Capture the cell that displays the provided text and extract its (X, Y) central coordinate. 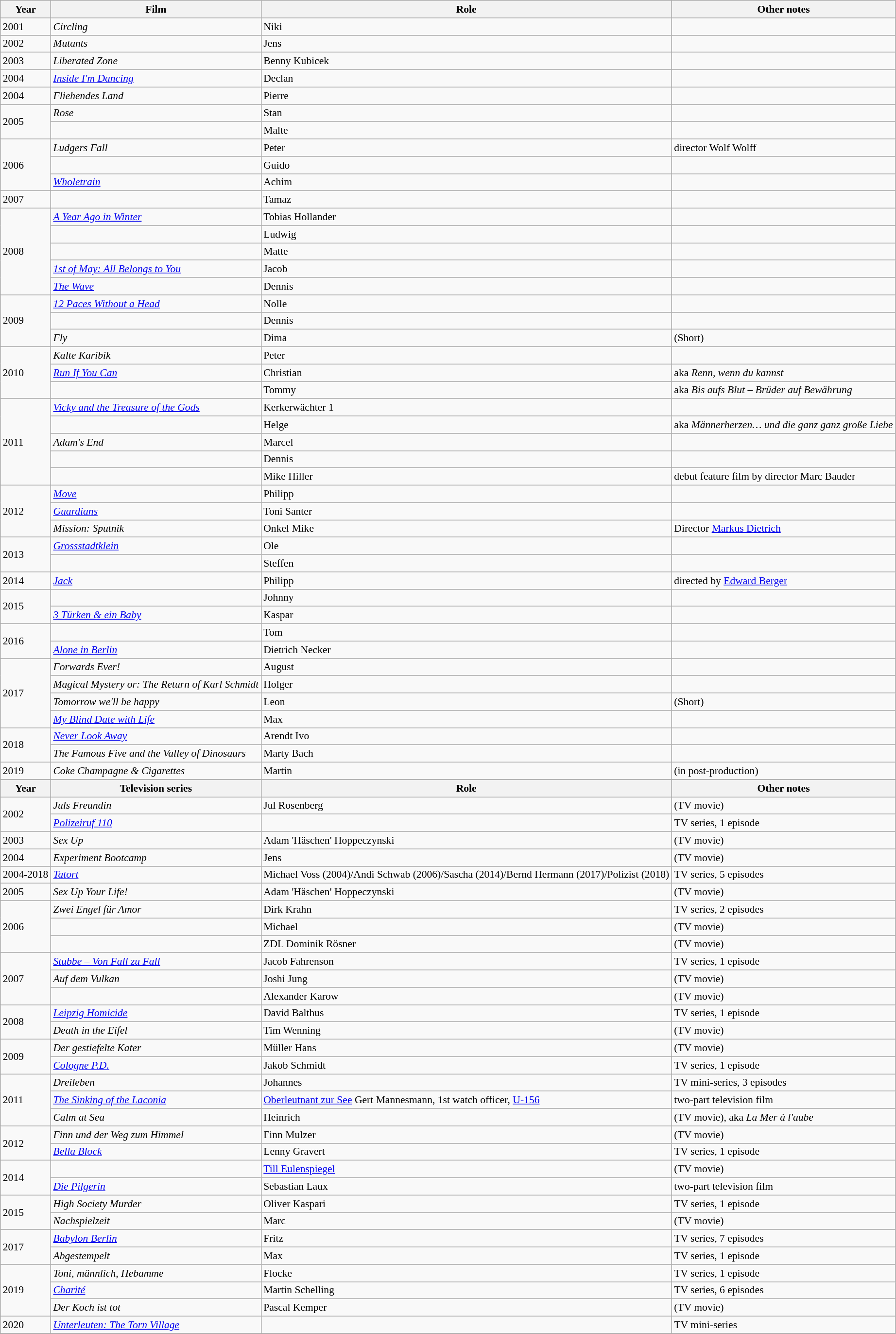
debut feature film by director Marc Bauder (783, 477)
2004-2018 (26, 875)
Mike Hiller (466, 477)
Charité (155, 1290)
Martin (466, 771)
Kalte Karibik (155, 356)
Der gestiefelte Kater (155, 1048)
Sex Up Your Life! (155, 892)
Dietrich Necker (466, 650)
Joshi Jung (466, 979)
Guido (466, 165)
Move (155, 494)
Coke Champagne & Cigarettes (155, 771)
Vicky and the Treasure of the Gods (155, 408)
The Famous Five and the Valley of Dinosaurs (155, 754)
Jacob (466, 269)
Marcel (466, 442)
2020 (26, 1325)
Tomorrow we'll be happy (155, 702)
Bella Block (155, 1152)
Holger (466, 685)
Tatort (155, 875)
Martin Schelling (466, 1290)
TV series, 6 episodes (783, 1290)
Tommy (466, 390)
The Wave (155, 286)
Pierre (466, 96)
Kerkerwächter 1 (466, 408)
Müller Hans (466, 1048)
Toni Santer (466, 511)
Fly (155, 338)
Tom (466, 633)
Steffen (466, 563)
Helge (466, 425)
director Wolf Wolff (783, 148)
Auf dem Vulkan (155, 979)
Wholetrain (155, 182)
Dima (466, 338)
2018 (26, 745)
Fliehendes Land (155, 96)
Heinrich (466, 1117)
(in post-production) (783, 771)
3 Türken & ein Baby (155, 615)
aka Renn, wenn du kannst (783, 373)
Run If You Can (155, 373)
Leon (466, 702)
Ludgers Fall (155, 148)
Finn Mulzer (466, 1135)
Sex Up (155, 840)
Der Koch ist tot (155, 1308)
The Sinking of the Laconia (155, 1100)
Tobias Hollander (466, 217)
Jacob Fahrenson (466, 962)
Marty Bach (466, 754)
Film (155, 9)
Till Eulenspiegel (466, 1169)
Abgestempelt (155, 1256)
Guardians (155, 511)
Oliver Kaspari (466, 1204)
Finn und der Weg zum Himmel (155, 1135)
ZDL Dominik Rösner (466, 944)
Leipzig Homicide (155, 1013)
Mutants (155, 44)
Matte (466, 252)
2016 (26, 641)
Benny Kubicek (466, 61)
2010 (26, 373)
Jakob Schmidt (466, 1065)
Never Look Away (155, 736)
Forwards Ever! (155, 667)
Alone in Berlin (155, 650)
Tim Wenning (466, 1031)
High Society Murder (155, 1204)
Christian (466, 373)
Toni, männlich, Hebamme (155, 1273)
TV series, 5 episodes (783, 875)
Kaspar (466, 615)
Oberleutnant zur See Gert Mannesmann, 1st watch officer, U-156 (466, 1100)
1st of May: All Belongs to You (155, 269)
Stan (466, 113)
Malte (466, 131)
Marc (466, 1221)
Ludwig (466, 234)
Niki (466, 27)
Johannes (466, 1083)
Dirk Krahn (466, 910)
August (466, 667)
Cologne P.D. (155, 1065)
Achim (466, 182)
Fritz (466, 1239)
Mission: Sputnik (155, 529)
Polizeiruf 110 (155, 823)
TV series, 2 episodes (783, 910)
Michael (466, 927)
Circling (155, 27)
Rose (155, 113)
Grossstadtklein (155, 546)
Flocke (466, 1273)
aka Männerherzen… und die ganz ganz große Liebe (783, 425)
Johnny (466, 598)
Declan (466, 79)
Tamaz (466, 200)
Alexander Karow (466, 996)
directed by Edward Berger (783, 581)
Unterleuten: The Torn Village (155, 1325)
TV mini-series, 3 episodes (783, 1083)
Magical Mystery or: The Return of Karl Schmidt (155, 685)
Die Pilgerin (155, 1187)
Dreileben (155, 1083)
2001 (26, 27)
Calm at Sea (155, 1117)
Stubbe – Von Fall zu Fall (155, 962)
Michael Voss (2004)/Andi Schwab (2006)/Sascha (2014)/Bernd Hermann (2017)/Polizist (2018) (466, 875)
Arendt Ivo (466, 736)
Adam's End (155, 442)
Nolle (466, 304)
A Year Ago in Winter (155, 217)
Jul Rosenberg (466, 806)
Television series (155, 788)
TV series, 7 episodes (783, 1239)
Lenny Gravert (466, 1152)
Sebastian Laux (466, 1187)
Juls Freundin (155, 806)
aka Bis aufs Blut – Brüder auf Bewährung (783, 390)
My Blind Date with Life (155, 719)
Ole (466, 546)
Inside I'm Dancing (155, 79)
Death in the Eifel (155, 1031)
Liberated Zone (155, 61)
Pascal Kemper (466, 1308)
Experiment Bootcamp (155, 858)
Zwei Engel für Amor (155, 910)
(TV movie), aka La Mer à l'aube (783, 1117)
David Balthus (466, 1013)
TV mini-series (783, 1325)
12 Paces Without a Head (155, 304)
2013 (26, 555)
Babylon Berlin (155, 1239)
Onkel Mike (466, 529)
Nachspielzeit (155, 1221)
Director Markus Dietrich (783, 529)
Jack (155, 581)
